Locate the cell with the specified text and output its [x, y] center coordinate. 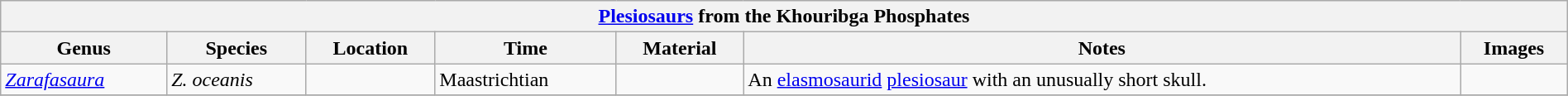
Plesiosaurs from the Khouribga Phosphates [784, 17]
Genus [84, 48]
Location [370, 48]
Notes [1102, 48]
An elasmosaurid plesiosaur with an unusually short skull. [1102, 79]
Time [526, 48]
Species [237, 48]
Zarafasaura [84, 79]
Images [1513, 48]
Maastrichtian [526, 79]
Material [680, 48]
Z. oceanis [237, 79]
